Output the (x, y) coordinate of the center of the cell containing the given text.  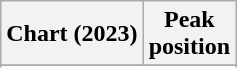
Peakposition (189, 34)
Chart (2023) (72, 34)
